Return (X, Y) of the center of cell containing provided text 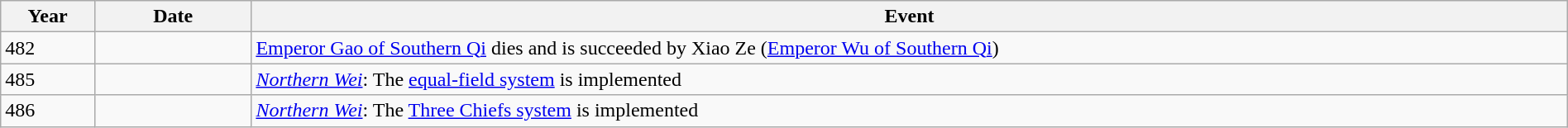
482 (48, 48)
Northern Wei: The equal-field system is implemented (910, 79)
Year (48, 17)
Event (910, 17)
Northern Wei: The Three Chiefs system is implemented (910, 111)
Date (172, 17)
Emperor Gao of Southern Qi dies and is succeeded by Xiao Ze (Emperor Wu of Southern Qi) (910, 48)
486 (48, 111)
485 (48, 79)
